From the cell containing the given text, extract its center point as (X, Y) coordinate. 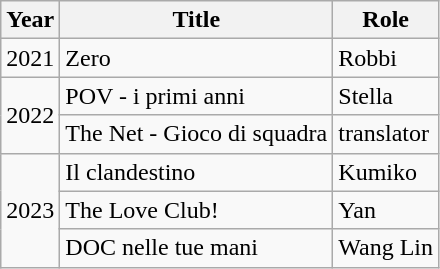
Kumiko (386, 172)
2022 (30, 115)
POV - i primi anni (196, 96)
Title (196, 20)
Stella (386, 96)
Yan (386, 210)
Robbi (386, 58)
Wang Lin (386, 248)
DOC nelle tue mani (196, 248)
The Net - Gioco di squadra (196, 134)
Year (30, 20)
Role (386, 20)
The Love Club! (196, 210)
translator (386, 134)
Il clandestino (196, 172)
2021 (30, 58)
2023 (30, 210)
Zero (196, 58)
